Extract the [x, y] coordinate from the center of the cell holding the provided text.  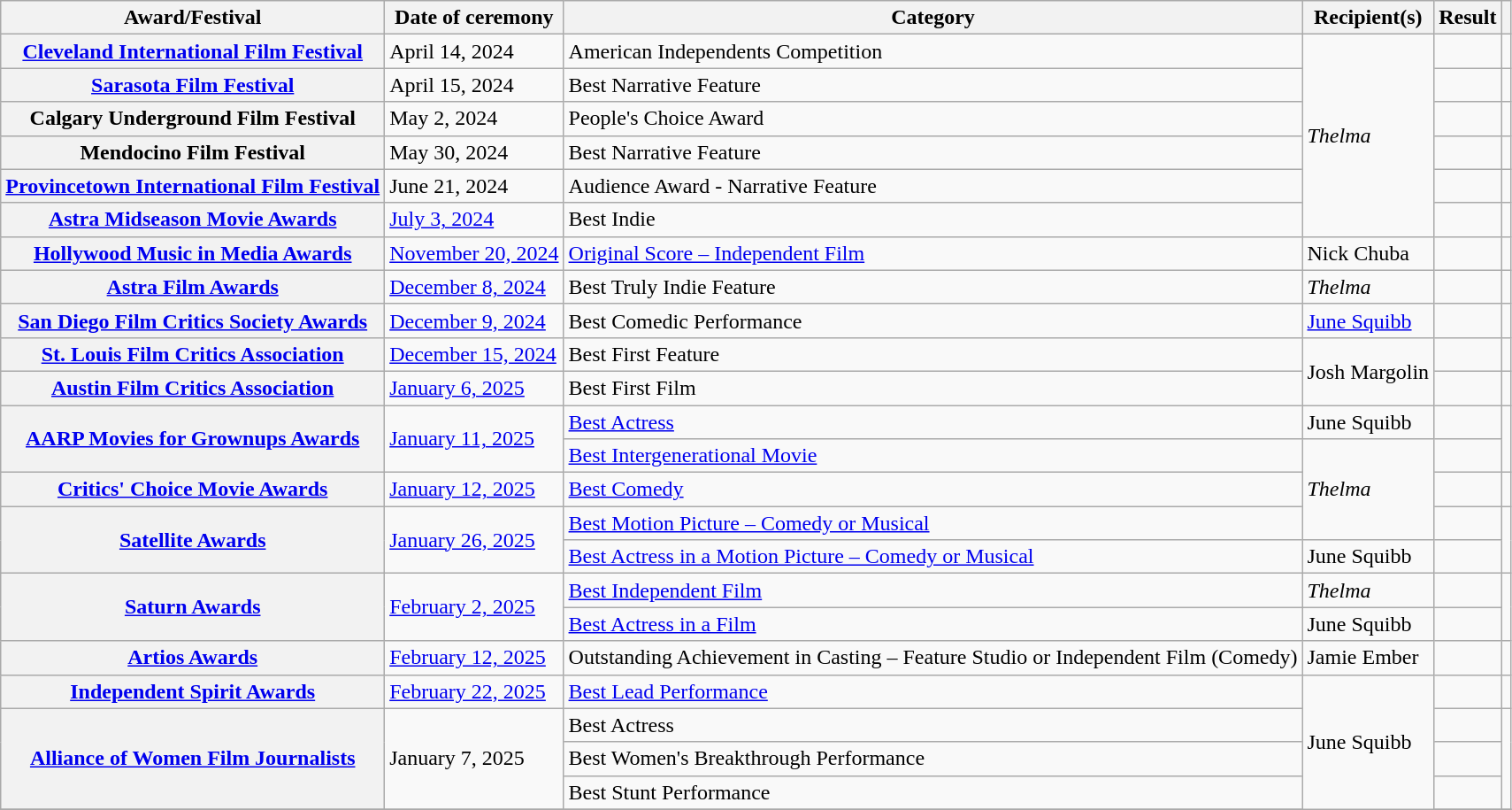
Critics' Choice Movie Awards [193, 490]
Astra Film Awards [193, 287]
Best Stunt Performance [933, 792]
Best Indie [933, 220]
Recipient(s) [1368, 18]
Best Lead Performance [933, 691]
May 2, 2024 [474, 119]
Josh Margolin [1368, 371]
November 20, 2024 [474, 253]
February 2, 2025 [474, 607]
Category [933, 18]
Nick Chuba [1368, 253]
Original Score – Independent Film [933, 253]
Cleveland International Film Festival [193, 51]
Astra Midseason Movie Awards [193, 220]
July 3, 2024 [474, 220]
December 8, 2024 [474, 287]
Best Actress in a Motion Picture – Comedy or Musical [933, 557]
San Diego Film Critics Society Awards [193, 320]
St. Louis Film Critics Association [193, 354]
Best Comedy [933, 490]
February 22, 2025 [474, 691]
January 26, 2025 [474, 540]
Best First Feature [933, 354]
Austin Film Critics Association [193, 388]
April 14, 2024 [474, 51]
Best Independent Film [933, 590]
People's Choice Award [933, 119]
Best Women's Breakthrough Performance [933, 759]
Result [1468, 18]
AARP Movies for Grownups Awards [193, 439]
Best Comedic Performance [933, 320]
Best Motion Picture – Comedy or Musical [933, 523]
December 9, 2024 [474, 320]
June 21, 2024 [474, 186]
Alliance of Women Film Journalists [193, 759]
Jamie Ember [1368, 658]
Best Truly Indie Feature [933, 287]
Date of ceremony [474, 18]
Satellite Awards [193, 540]
January 11, 2025 [474, 439]
May 30, 2024 [474, 152]
Saturn Awards [193, 607]
January 12, 2025 [474, 490]
Calgary Underground Film Festival [193, 119]
February 12, 2025 [474, 658]
Outstanding Achievement in Casting – Feature Studio or Independent Film (Comedy) [933, 658]
December 15, 2024 [474, 354]
April 15, 2024 [474, 85]
January 6, 2025 [474, 388]
Best Actress in a Film [933, 624]
Provincetown International Film Festival [193, 186]
Audience Award - Narrative Feature [933, 186]
Best Intergenerational Movie [933, 456]
Hollywood Music in Media Awards [193, 253]
Best First Film [933, 388]
Award/Festival [193, 18]
Artios Awards [193, 658]
Independent Spirit Awards [193, 691]
January 7, 2025 [474, 759]
American Independents Competition [933, 51]
Sarasota Film Festival [193, 85]
Mendocino Film Festival [193, 152]
